Find where the given text appears and provide that cell's center as [x, y] coordinate. 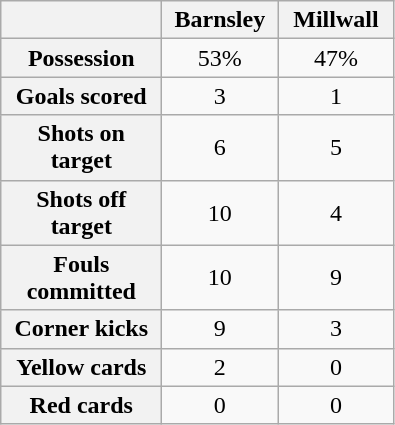
Fouls committed [82, 278]
Millwall [336, 20]
2 [220, 367]
Possession [82, 58]
4 [336, 212]
Red cards [82, 405]
Barnsley [220, 20]
6 [220, 148]
1 [336, 96]
Yellow cards [82, 367]
Corner kicks [82, 329]
Goals scored [82, 96]
5 [336, 148]
53% [220, 58]
Shots on target [82, 148]
47% [336, 58]
Shots off target [82, 212]
